Detect which cell encompasses the target text, then output its (x, y) center coordinate. 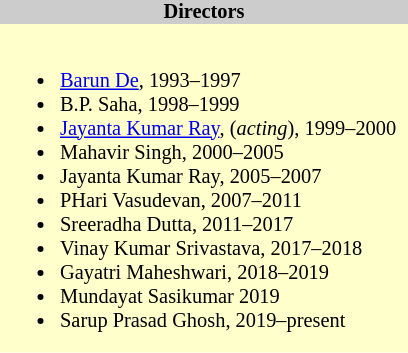
Directors (204, 12)
